From the cell containing the given text, extract its center point as (x, y) coordinate. 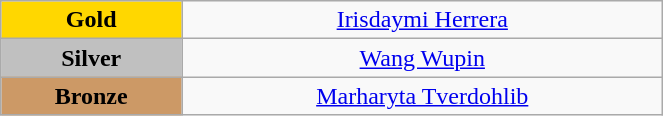
Bronze (92, 96)
Irisdaymi Herrera (422, 20)
Gold (92, 20)
Silver (92, 58)
Wang Wupin (422, 58)
Marharyta Tverdohlib (422, 96)
